Output the [x, y] coordinate of the center of the cell containing the given text.  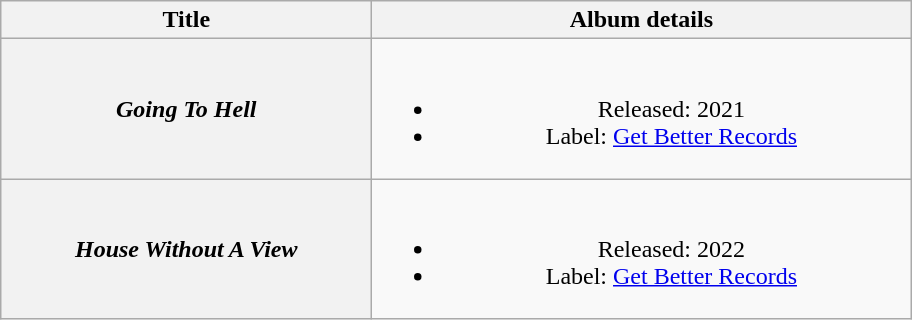
House Without A View [186, 249]
Album details [642, 20]
Title [186, 20]
Released: 2021Label: Get Better Records [642, 109]
Going To Hell [186, 109]
Released: 2022Label: Get Better Records [642, 249]
